Scan for the cell matching the given text and deliver its (X, Y) coordinate at center. 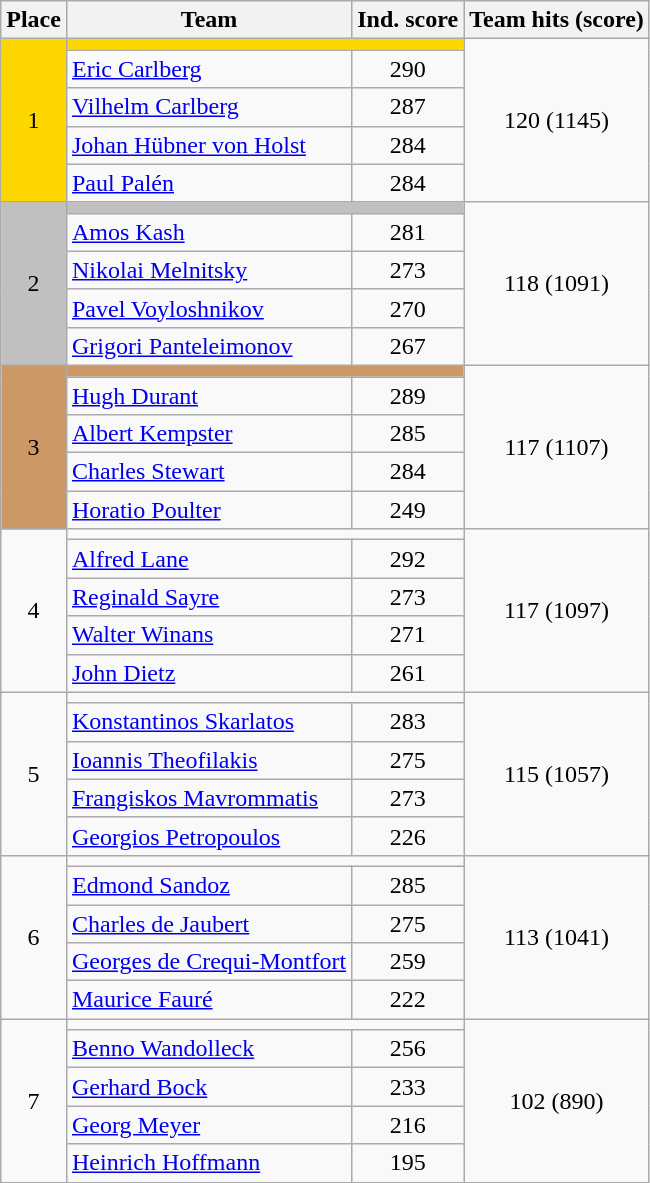
Frangiskos Mavrommatis (208, 798)
Benno Wandolleck (208, 1049)
113 (1041) (557, 936)
Albert Kempster (208, 434)
2 (34, 284)
195 (408, 1163)
Gerhard Bock (208, 1087)
John Dietz (208, 673)
Edmond Sandoz (208, 885)
5 (34, 774)
117 (1107) (557, 446)
117 (1097) (557, 610)
Place (34, 20)
Grigori Panteleimonov (208, 346)
222 (408, 1000)
Paul Palén (208, 183)
Pavel Voyloshnikov (208, 308)
Reginald Sayre (208, 597)
3 (34, 446)
256 (408, 1049)
Alfred Lane (208, 559)
102 (890) (557, 1100)
Ioannis Theofilakis (208, 760)
Charles de Jaubert (208, 923)
Horatio Poulter (208, 510)
6 (34, 936)
261 (408, 673)
216 (408, 1125)
118 (1091) (557, 284)
259 (408, 962)
Hugh Durant (208, 395)
Johan Hübner von Holst (208, 145)
Konstantinos Skarlatos (208, 722)
283 (408, 722)
Amos Kash (208, 232)
290 (408, 69)
233 (408, 1087)
249 (408, 510)
Team hits (score) (557, 20)
Ind. score (408, 20)
1 (34, 120)
115 (1057) (557, 774)
120 (1145) (557, 120)
Walter Winans (208, 635)
Nikolai Melnitsky (208, 270)
281 (408, 232)
Georges de Crequi-Montfort (208, 962)
4 (34, 610)
Team (208, 20)
271 (408, 635)
Georgios Petropoulos (208, 836)
Vilhelm Carlberg (208, 107)
289 (408, 395)
7 (34, 1100)
267 (408, 346)
Maurice Fauré (208, 1000)
287 (408, 107)
292 (408, 559)
Charles Stewart (208, 472)
226 (408, 836)
270 (408, 308)
Heinrich Hoffmann (208, 1163)
Georg Meyer (208, 1125)
Eric Carlberg (208, 69)
